Determine the [x, y] coordinate at the center of the cell enclosing the given text.  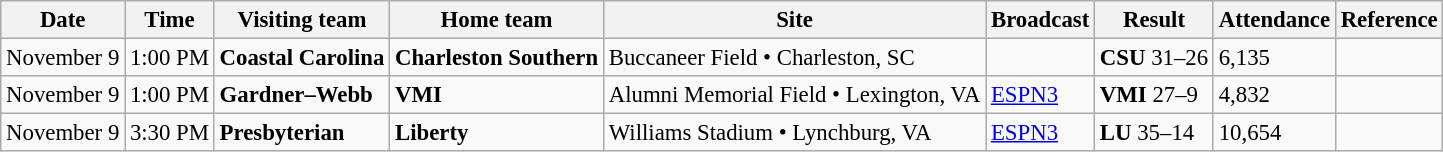
Presbyterian [302, 133]
Date [63, 20]
VMI 27–9 [1154, 95]
Result [1154, 20]
3:30 PM [170, 133]
VMI [497, 95]
Charleston Southern [497, 58]
4,832 [1274, 95]
Alumni Memorial Field • Lexington, VA [794, 95]
CSU 31–26 [1154, 58]
Site [794, 20]
Williams Stadium • Lynchburg, VA [794, 133]
Visiting team [302, 20]
Reference [1389, 20]
LU 35–14 [1154, 133]
Broadcast [1040, 20]
Time [170, 20]
Gardner–Webb [302, 95]
Buccaneer Field • Charleston, SC [794, 58]
Attendance [1274, 20]
Liberty [497, 133]
Home team [497, 20]
Coastal Carolina [302, 58]
10,654 [1274, 133]
6,135 [1274, 58]
